Detect which cell encompasses the target text, then output its [x, y] center coordinate. 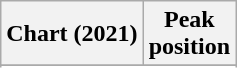
Chart (2021) [72, 34]
Peakposition [189, 34]
